Scan for the cell matching the given text and deliver its (X, Y) coordinate at center. 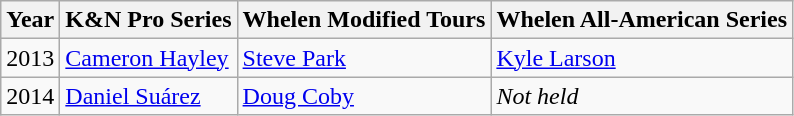
2014 (30, 96)
Whelen Modified Tours (364, 20)
Cameron Hayley (148, 58)
Steve Park (364, 58)
Daniel Suárez (148, 96)
2013 (30, 58)
Not held (642, 96)
K&N Pro Series (148, 20)
Doug Coby (364, 96)
Kyle Larson (642, 58)
Whelen All-American Series (642, 20)
Year (30, 20)
